Pinpoint the cell where the given text exists, returning its (x, y) midpoint coordinate. 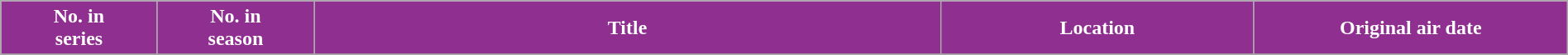
No. inseries (79, 28)
Title (628, 28)
No. inseason (235, 28)
Location (1097, 28)
Original air date (1411, 28)
